Output the [x, y] coordinate of the center of the cell containing the given text.  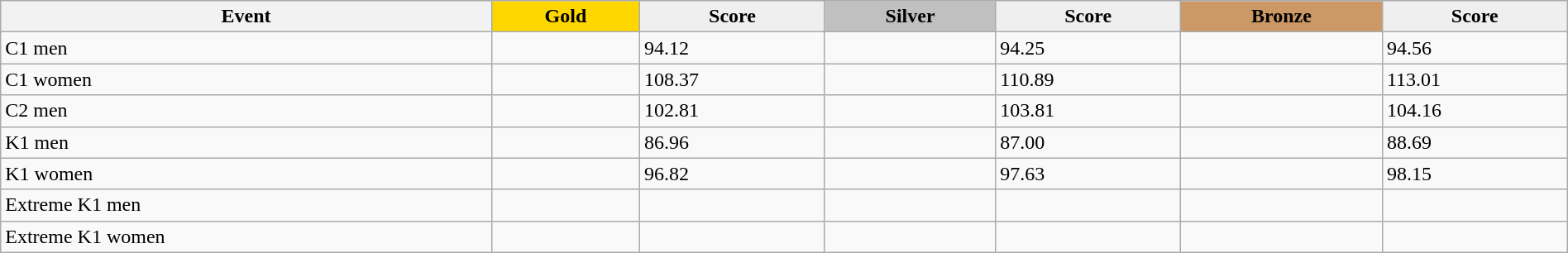
96.82 [733, 174]
104.16 [1475, 111]
87.00 [1088, 142]
94.56 [1475, 48]
113.01 [1475, 79]
Silver [910, 17]
110.89 [1088, 79]
Event [246, 17]
94.25 [1088, 48]
C1 women [246, 79]
C2 men [246, 111]
C1 men [246, 48]
K1 women [246, 174]
94.12 [733, 48]
108.37 [733, 79]
Extreme K1 men [246, 205]
Extreme K1 women [246, 236]
Bronze [1282, 17]
103.81 [1088, 111]
102.81 [733, 111]
K1 men [246, 142]
86.96 [733, 142]
Gold [566, 17]
98.15 [1475, 174]
88.69 [1475, 142]
97.63 [1088, 174]
